Determine the [X, Y] coordinate at the center of the cell enclosing the given text.  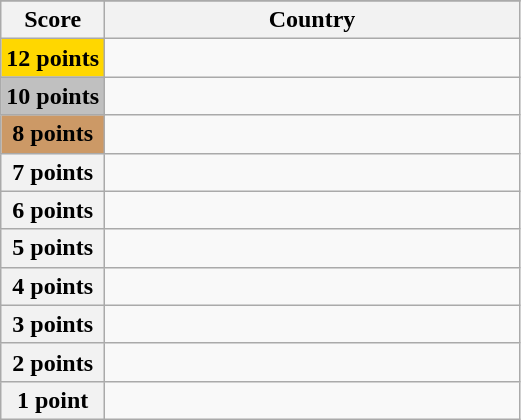
4 points [53, 286]
Score [53, 20]
Country [312, 20]
3 points [53, 324]
8 points [53, 134]
12 points [53, 58]
10 points [53, 96]
5 points [53, 248]
1 point [53, 400]
7 points [53, 172]
2 points [53, 362]
6 points [53, 210]
